Locate the cell with the specified text and output its (X, Y) center coordinate. 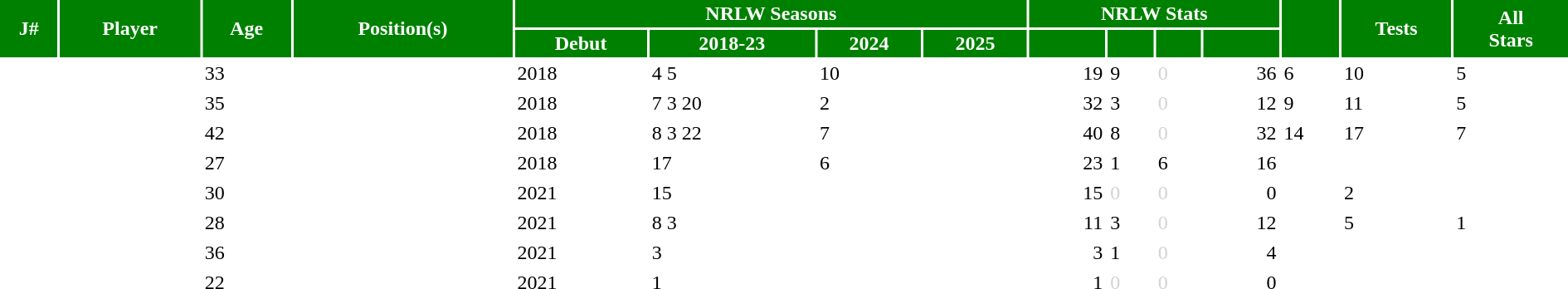
Player (130, 28)
27 (247, 163)
8 3 22 (732, 133)
2018-23 (732, 43)
8 3 (732, 223)
19 (1067, 73)
8 (1130, 133)
33 (247, 73)
4 (1241, 252)
42 (247, 133)
NRLW Stats (1154, 13)
7 3 20 (732, 103)
Debut (581, 43)
40 (1067, 133)
J# (29, 28)
14 (1310, 133)
2025 (976, 43)
16 (1241, 163)
Age (247, 28)
All Stars (1511, 28)
35 (247, 103)
30 (247, 193)
2024 (869, 43)
Position(s) (402, 28)
23 (1067, 163)
28 (247, 223)
NRLW Seasons (772, 13)
4 5 (732, 73)
Tests (1396, 28)
